Return the [X, Y] coordinate for the center point of the cell that contains the specified text.  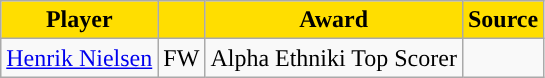
Source [502, 20]
Award [334, 20]
Player [80, 20]
FW [182, 58]
Henrik Nielsen [80, 58]
Alpha Ethniki Top Scorer [334, 58]
